Identify which cell holds the provided text, then report its (X, Y) central coordinate. 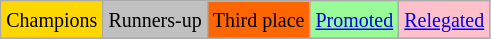
Champions (52, 20)
Third place (258, 20)
Promoted (354, 20)
Runners-up (155, 20)
Relegated (444, 20)
